Capture the cell that displays the provided text and extract its (X, Y) central coordinate. 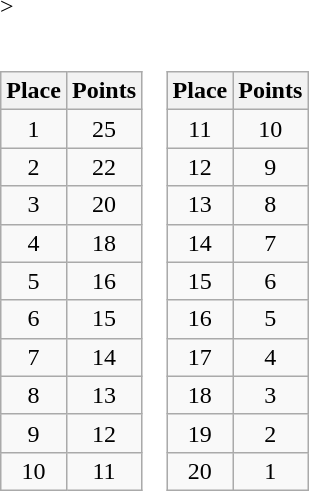
25 (104, 129)
19 (200, 433)
22 (104, 167)
17 (200, 357)
